Search for the cell housing the specified text and yield its [X, Y] center coordinate. 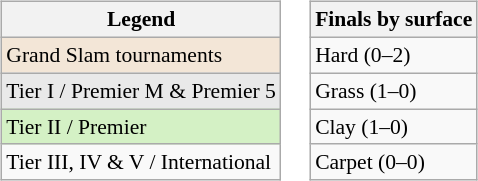
Grand Slam tournaments [141, 55]
Hard (0–2) [394, 55]
Carpet (0–0) [394, 162]
Tier III, IV & V / International [141, 162]
Tier I / Premier M & Premier 5 [141, 91]
Grass (1–0) [394, 91]
Finals by surface [394, 20]
Clay (1–0) [394, 127]
Tier II / Premier [141, 127]
Legend [141, 20]
